Determine the (x, y) coordinate at the center of the cell enclosing the given text.  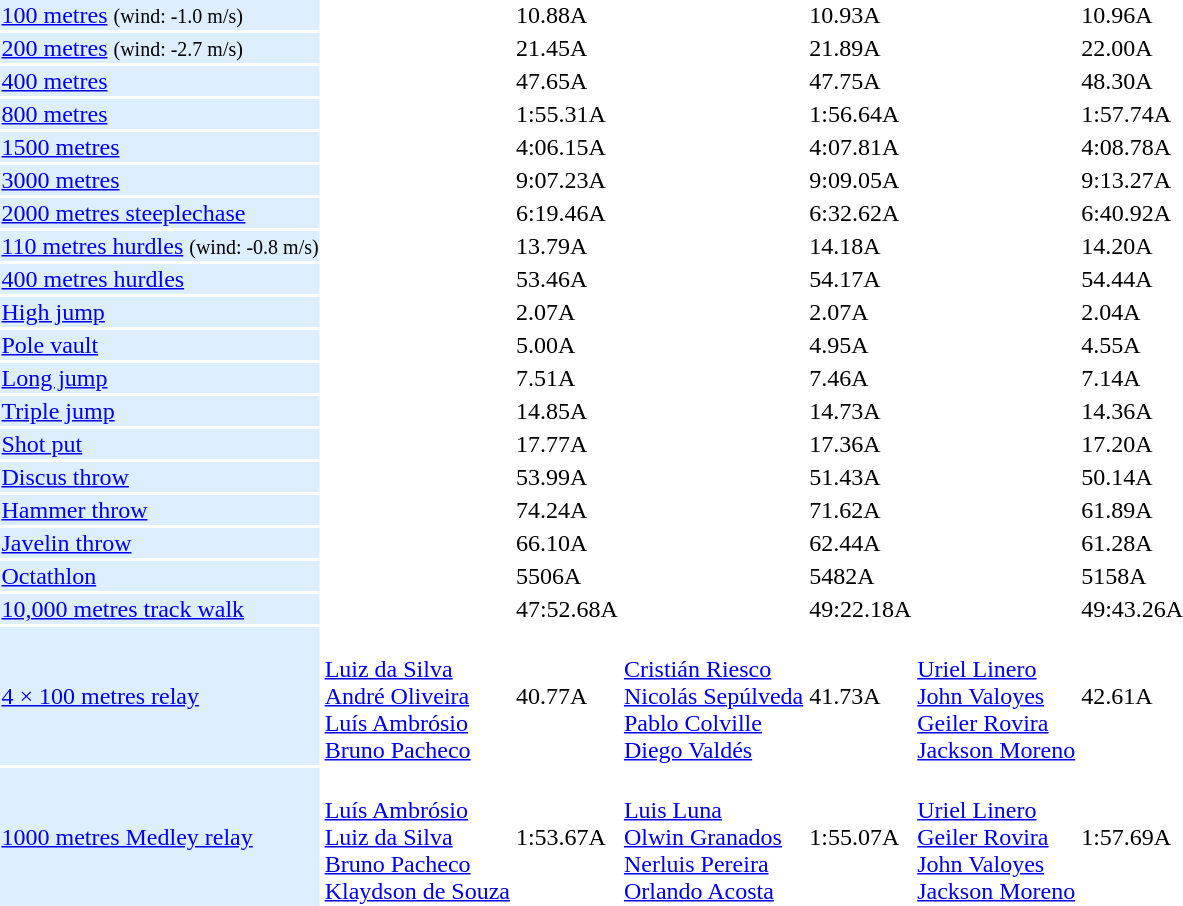
Uriel Linero Geiler Rovira John Valoyes Jackson Moreno (996, 837)
53.46A (566, 279)
2000 metres steeplechase (160, 213)
Uriel Linero John Valoyes Geiler Rovira Jackson Moreno (996, 696)
5.00A (566, 345)
3000 metres (160, 180)
4.95A (860, 345)
10.93A (860, 15)
7.46A (860, 378)
Octathlon (160, 576)
21.45A (566, 48)
6:32.62A (860, 213)
High jump (160, 312)
Cristián Riesco Nicolás Sepúlveda Pablo Colville Diego Valdés (713, 696)
Luis Luna Olwin Granados Nerluis Pereira Orlando Acosta (713, 837)
110 metres hurdles (wind: -0.8 m/s) (160, 246)
5482A (860, 576)
47:52.68A (566, 609)
1500 metres (160, 147)
10,000 metres track walk (160, 609)
54.17A (860, 279)
14.73A (860, 411)
1000 metres Medley relay (160, 837)
Luiz da Silva André Oliveira Luís Ambrósio Bruno Pacheco (417, 696)
Hammer throw (160, 510)
13.79A (566, 246)
Long jump (160, 378)
Luís Ambrósio Luiz da Silva Bruno Pacheco Klaydson de Souza (417, 837)
1:56.64A (860, 114)
4:07.81A (860, 147)
62.44A (860, 543)
Shot put (160, 444)
7.51A (566, 378)
200 metres (wind: -2.7 m/s) (160, 48)
1:55.07A (860, 837)
Javelin throw (160, 543)
6:19.46A (566, 213)
Pole vault (160, 345)
4 × 100 metres relay (160, 696)
Triple jump (160, 411)
66.10A (566, 543)
400 metres hurdles (160, 279)
800 metres (160, 114)
14.85A (566, 411)
400 metres (160, 81)
4:06.15A (566, 147)
Discus throw (160, 477)
14.18A (860, 246)
74.24A (566, 510)
17.77A (566, 444)
47.75A (860, 81)
5506A (566, 576)
41.73A (860, 696)
9:07.23A (566, 180)
100 metres (wind: -1.0 m/s) (160, 15)
1:55.31A (566, 114)
71.62A (860, 510)
17.36A (860, 444)
49:22.18A (860, 609)
9:09.05A (860, 180)
53.99A (566, 477)
40.77A (566, 696)
21.89A (860, 48)
10.88A (566, 15)
47.65A (566, 81)
1:53.67A (566, 837)
51.43A (860, 477)
